Scan for the cell matching the given text and deliver its (X, Y) coordinate at center. 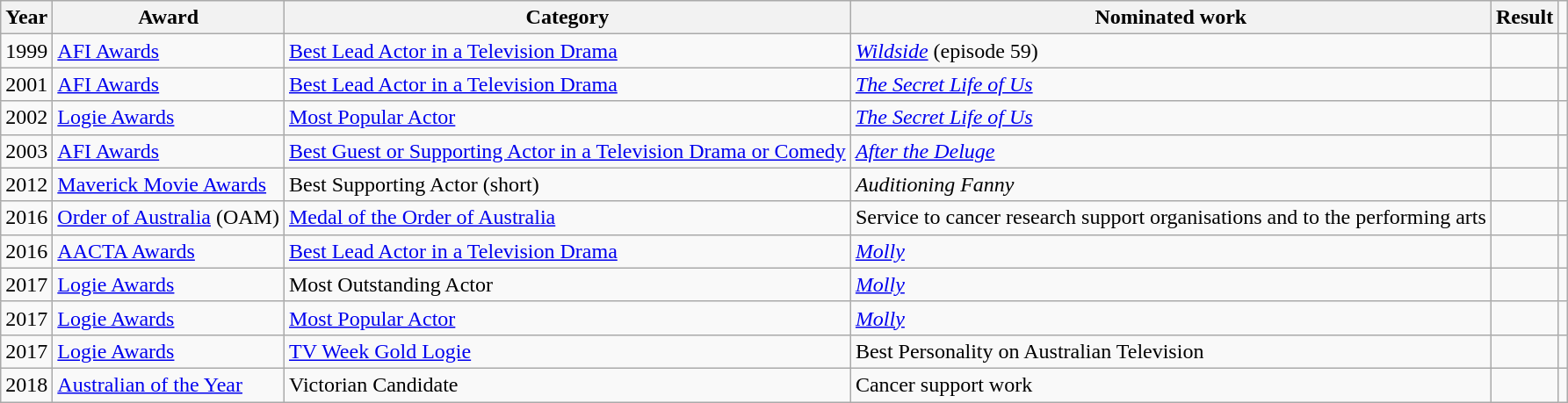
Medal of the Order of Australia (567, 218)
Year (26, 18)
TV Week Gold Logie (567, 351)
2012 (26, 184)
Maverick Movie Awards (169, 184)
Best Supporting Actor (short) (567, 184)
Best Personality on Australian Television (1170, 351)
2001 (26, 84)
AACTA Awards (169, 251)
Cancer support work (1170, 385)
After the Deluge (1170, 151)
Auditioning Fanny (1170, 184)
Victorian Candidate (567, 385)
Result (1524, 18)
Most Outstanding Actor (567, 284)
2018 (26, 385)
Wildside (episode 59) (1170, 51)
Best Guest or Supporting Actor in a Television Drama or Comedy (567, 151)
1999 (26, 51)
Nominated work (1170, 18)
Award (169, 18)
2003 (26, 151)
Order of Australia (OAM) (169, 218)
2002 (26, 118)
Service to cancer research support organisations and to the performing arts (1170, 218)
Australian of the Year (169, 385)
Category (567, 18)
